Scan for the cell matching the given text and deliver its [X, Y] coordinate at center. 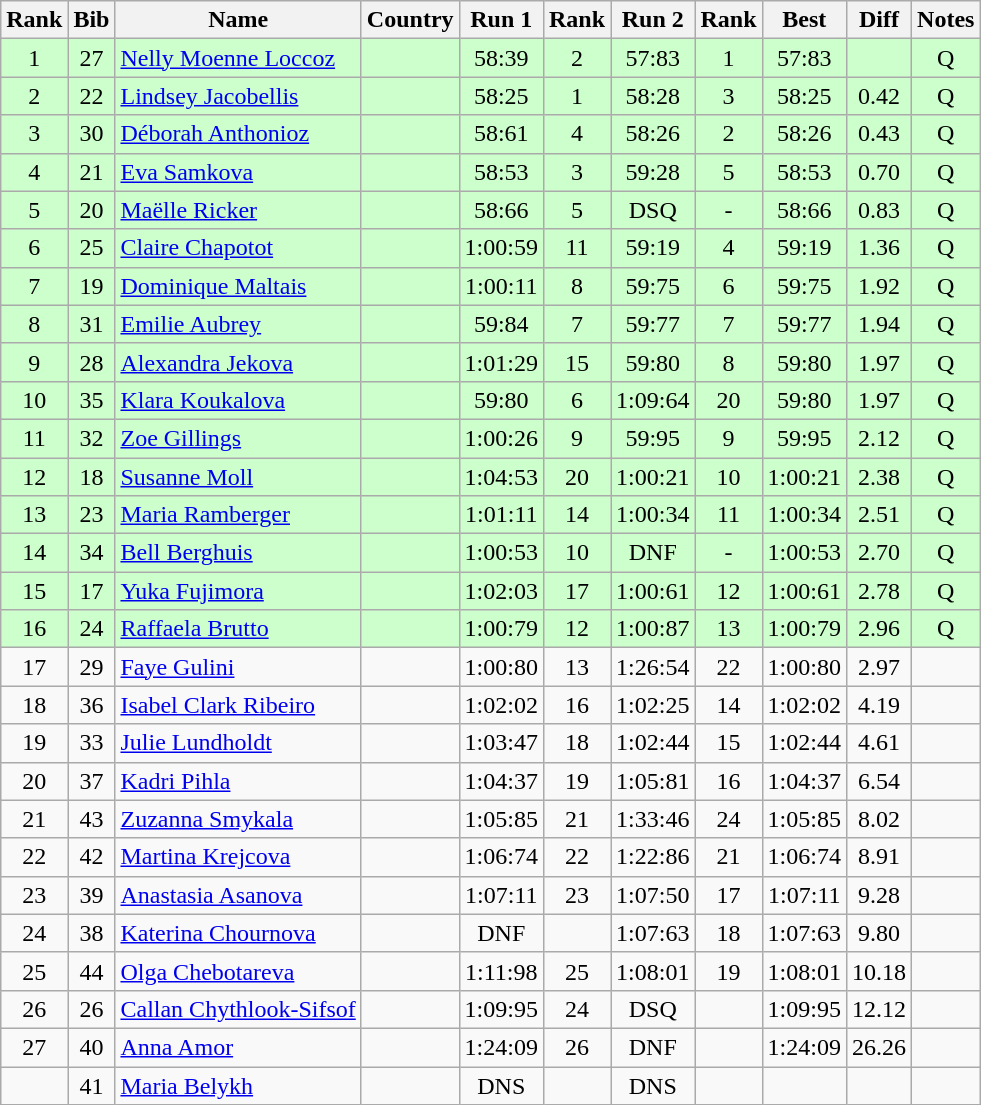
Kadri Pihla [238, 781]
1.36 [878, 248]
Dominique Maltais [238, 286]
9.28 [878, 895]
31 [92, 324]
4.61 [878, 743]
2.38 [878, 477]
Notes [946, 20]
Isabel Clark Ribeiro [238, 705]
Eva Samkova [238, 172]
Susanne Moll [238, 477]
39 [92, 895]
1:00:11 [501, 286]
1:33:46 [653, 819]
30 [92, 134]
Anna Amor [238, 1047]
6.54 [878, 781]
1:09:64 [653, 400]
Bib [92, 20]
2.96 [878, 629]
10.18 [878, 971]
2.97 [878, 667]
2.12 [878, 438]
1.92 [878, 286]
Maëlle Ricker [238, 210]
0.83 [878, 210]
8.02 [878, 819]
Maria Belykh [238, 1085]
26.26 [878, 1047]
42 [92, 857]
Alexandra Jekova [238, 362]
Maria Ramberger [238, 515]
35 [92, 400]
1:03:47 [501, 743]
Claire Chapotot [238, 248]
Katerina Chournova [238, 933]
40 [92, 1047]
1:05:81 [653, 781]
Martina Krejcova [238, 857]
Zuzanna Smykala [238, 819]
Lindsey Jacobellis [238, 96]
58:28 [653, 96]
1:00:87 [653, 629]
36 [92, 705]
59:28 [653, 172]
33 [92, 743]
Best [804, 20]
34 [92, 553]
Country [410, 20]
8.91 [878, 857]
2.51 [878, 515]
1:00:59 [501, 248]
44 [92, 971]
43 [92, 819]
4.19 [878, 705]
1:01:11 [501, 515]
1.94 [878, 324]
Klara Koukalova [238, 400]
9.80 [878, 933]
Olga Chebotareva [238, 971]
Nelly Moenne Loccoz [238, 58]
28 [92, 362]
1:01:29 [501, 362]
Anastasia Asanova [238, 895]
Raffaela Brutto [238, 629]
1:00:26 [501, 438]
38 [92, 933]
Run 2 [653, 20]
Déborah Anthonioz [238, 134]
1:11:98 [501, 971]
Emilie Aubrey [238, 324]
32 [92, 438]
Run 1 [501, 20]
37 [92, 781]
0.70 [878, 172]
Zoe Gillings [238, 438]
Diff [878, 20]
58:39 [501, 58]
Bell Berghuis [238, 553]
Faye Gulini [238, 667]
1:02:25 [653, 705]
2.70 [878, 553]
41 [92, 1085]
29 [92, 667]
Yuka Fujimora [238, 591]
1:22:86 [653, 857]
58:61 [501, 134]
Callan Chythlook-Sifsof [238, 1009]
1:26:54 [653, 667]
0.43 [878, 134]
12.12 [878, 1009]
2.78 [878, 591]
Name [238, 20]
1:02:03 [501, 591]
1:07:50 [653, 895]
1:04:53 [501, 477]
0.42 [878, 96]
59:84 [501, 324]
Julie Lundholdt [238, 743]
